Determine the (X, Y) coordinate at the center of the cell enclosing the given text.  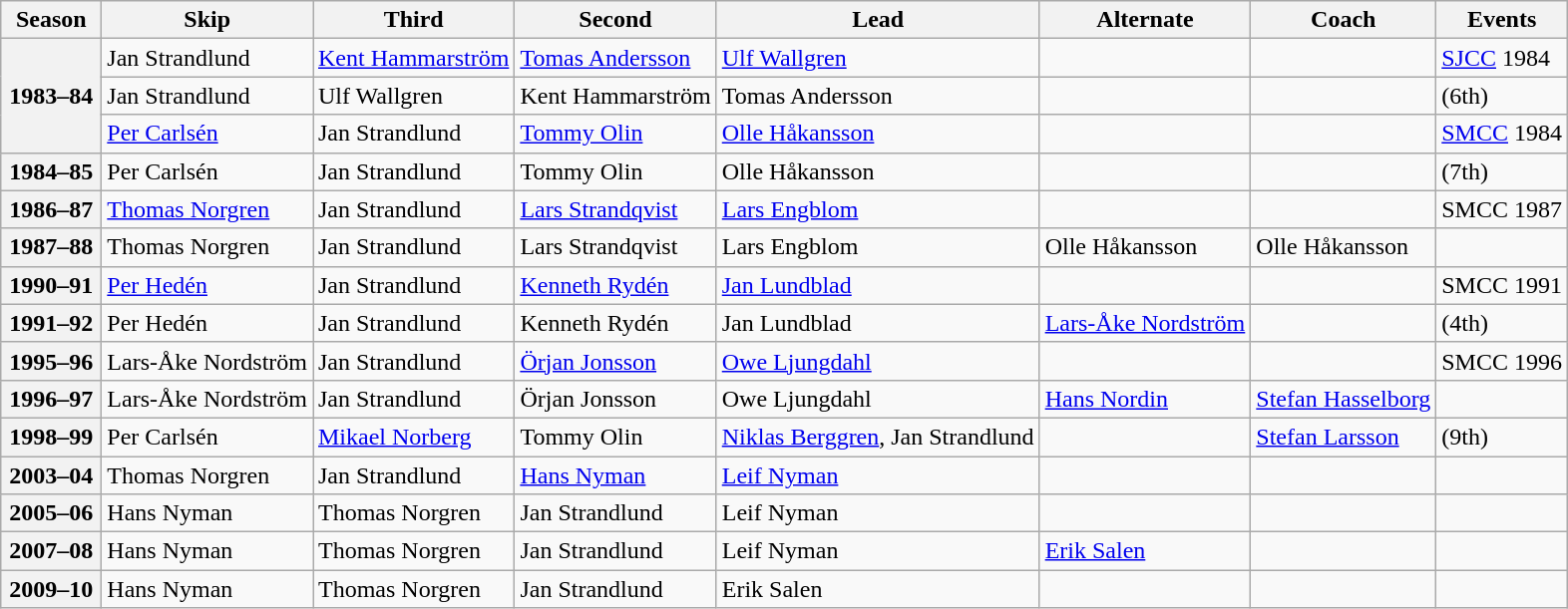
Coach (1344, 20)
Stefan Larsson (1344, 437)
1986–87 (52, 209)
(6th) (1502, 96)
1987–88 (52, 247)
Alternate (1145, 20)
Niklas Berggren, Jan Strandlund (878, 437)
Third (414, 20)
2003–04 (52, 475)
(7th) (1502, 171)
(4th) (1502, 323)
Mikael Norberg (414, 437)
Season (52, 20)
1998–99 (52, 437)
SMCC 1987 (1502, 209)
Stefan Hasselborg (1344, 399)
SMCC 1996 (1502, 361)
SMCC 1991 (1502, 285)
2005–06 (52, 513)
Hans Nordin (1145, 399)
Skip (207, 20)
Lead (878, 20)
1990–91 (52, 285)
2009–10 (52, 589)
1996–97 (52, 399)
Events (1502, 20)
SJCC 1984 (1502, 58)
1984–85 (52, 171)
1991–92 (52, 323)
Second (615, 20)
1995–96 (52, 361)
(9th) (1502, 437)
1983–84 (52, 96)
2007–08 (52, 551)
SMCC 1984 (1502, 134)
